Locate the cell with the specified text and output its (x, y) center coordinate. 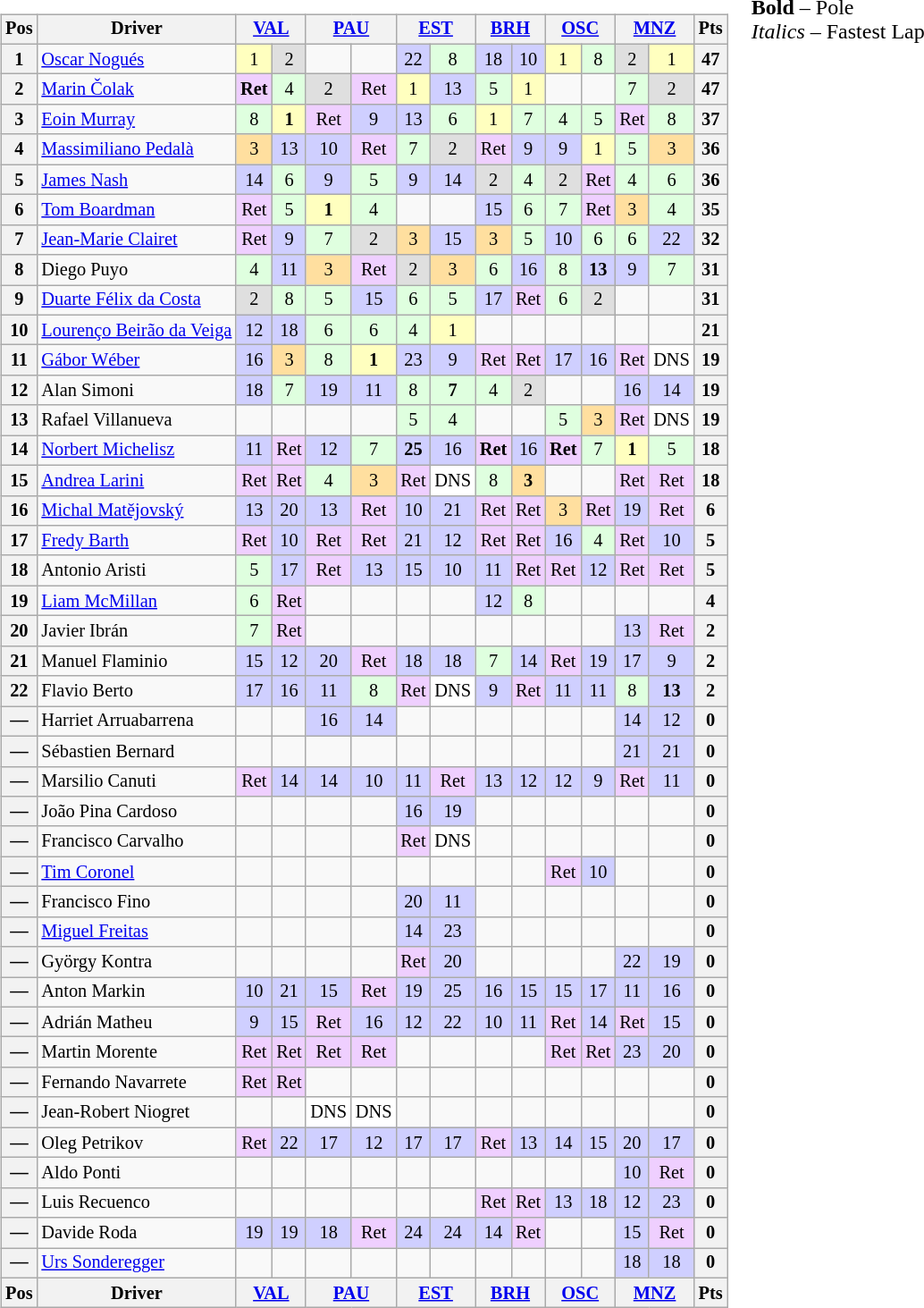
Flavio Berto (136, 691)
Diego Puyo (136, 270)
György Kontra (136, 962)
Tom Boardman (136, 210)
Aldo Ponti (136, 1173)
Fredy Barth (136, 541)
Marsilio Canuti (136, 781)
Adrián Matheu (136, 1022)
Duarte Félix da Costa (136, 300)
Jean-Robert Niogret (136, 1112)
37 (711, 120)
Liam McMillan (136, 601)
32 (711, 240)
Tim Coronel (136, 872)
Rafael Villanueva (136, 420)
Marin Čolak (136, 89)
35 (711, 210)
Urs Sonderegger (136, 1263)
Anton Markin (136, 992)
Harriet Arruabarrena (136, 722)
James Nash (136, 180)
João Pina Cardoso (136, 812)
Manuel Flaminio (136, 661)
Davide Roda (136, 1233)
Martin Morente (136, 1052)
Alan Simoni (136, 391)
Massimiliano Pedalà (136, 149)
Norbert Michelisz (136, 451)
Sébastien Bernard (136, 751)
Oscar Nogués (136, 59)
Francisco Carvalho (136, 841)
Gábor Wéber (136, 360)
Antonio Aristi (136, 570)
Eoin Murray (136, 120)
Oleg Petrikov (136, 1143)
Michal Matějovský (136, 511)
Lourenço Beirão da Veiga (136, 330)
Jean-Marie Clairet (136, 240)
Francisco Fino (136, 902)
Luis Recuenco (136, 1203)
Fernando Navarrete (136, 1083)
Miguel Freitas (136, 932)
Javier Ibrán (136, 631)
Andrea Larini (136, 480)
